Provide the (x, y) coordinate of the cell's center where the given text is located.  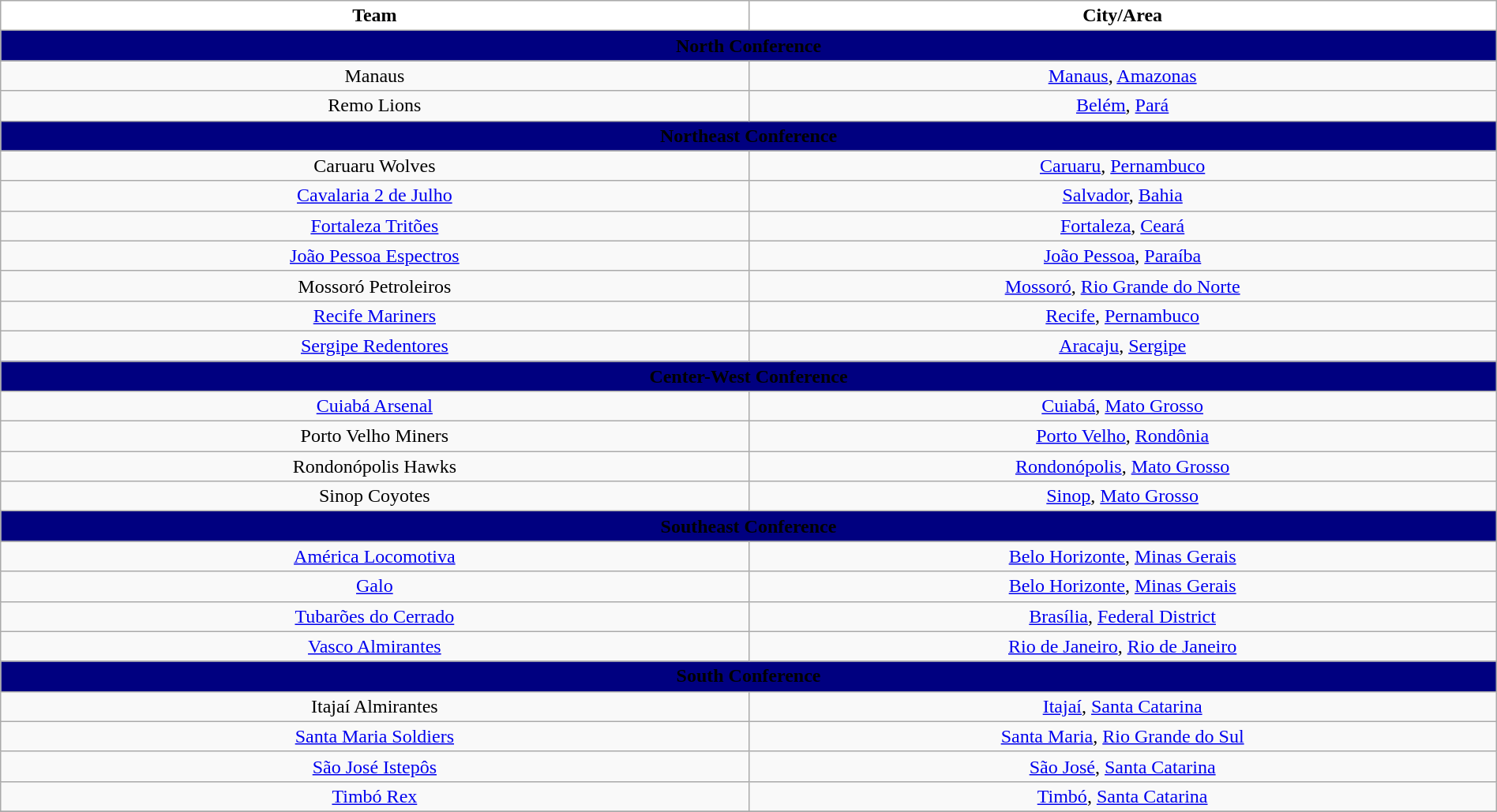
Porto Velho Miners (374, 436)
South Conference (748, 676)
Rio de Janeiro, Rio de Janeiro (1123, 646)
Northeast Conference (748, 136)
Manaus, Amazonas (1123, 76)
Fortaleza, Ceará (1123, 226)
São José, Santa Catarina (1123, 766)
São José Istepôs (374, 766)
Porto Velho, Rondônia (1123, 436)
Center-West Conference (748, 376)
Sinop Coyotes (374, 496)
Caruaru, Pernambuco (1123, 166)
Brasília, Federal District (1123, 616)
Manaus (374, 76)
América Locomotiva (374, 556)
Rondonópolis Hawks (374, 466)
Timbó Rex (374, 796)
North Conference (748, 46)
Salvador, Bahia (1123, 196)
Mossoró Petroleiros (374, 286)
Southeast Conference (748, 526)
Cuiabá, Mato Grosso (1123, 406)
Timbó, Santa Catarina (1123, 796)
Santa Maria Soldiers (374, 736)
Santa Maria, Rio Grande do Sul (1123, 736)
Belém, Pará (1123, 106)
Mossoró, Rio Grande do Norte (1123, 286)
Sinop, Mato Grosso (1123, 496)
Caruaru Wolves (374, 166)
Remo Lions (374, 106)
Tubarões do Cerrado (374, 616)
João Pessoa Espectros (374, 256)
Rondonópolis, Mato Grosso (1123, 466)
Sergipe Redentores (374, 346)
Itajaí, Santa Catarina (1123, 706)
Fortaleza Tritões (374, 226)
Vasco Almirantes (374, 646)
City/Area (1123, 16)
Itajaí Almirantes (374, 706)
Team (374, 16)
Galo (374, 586)
Cuiabá Arsenal (374, 406)
Cavalaria 2 de Julho (374, 196)
João Pessoa, Paraíba (1123, 256)
Aracaju, Sergipe (1123, 346)
Recife Mariners (374, 316)
Recife, Pernambuco (1123, 316)
